Return [X, Y] of the center of cell containing provided text 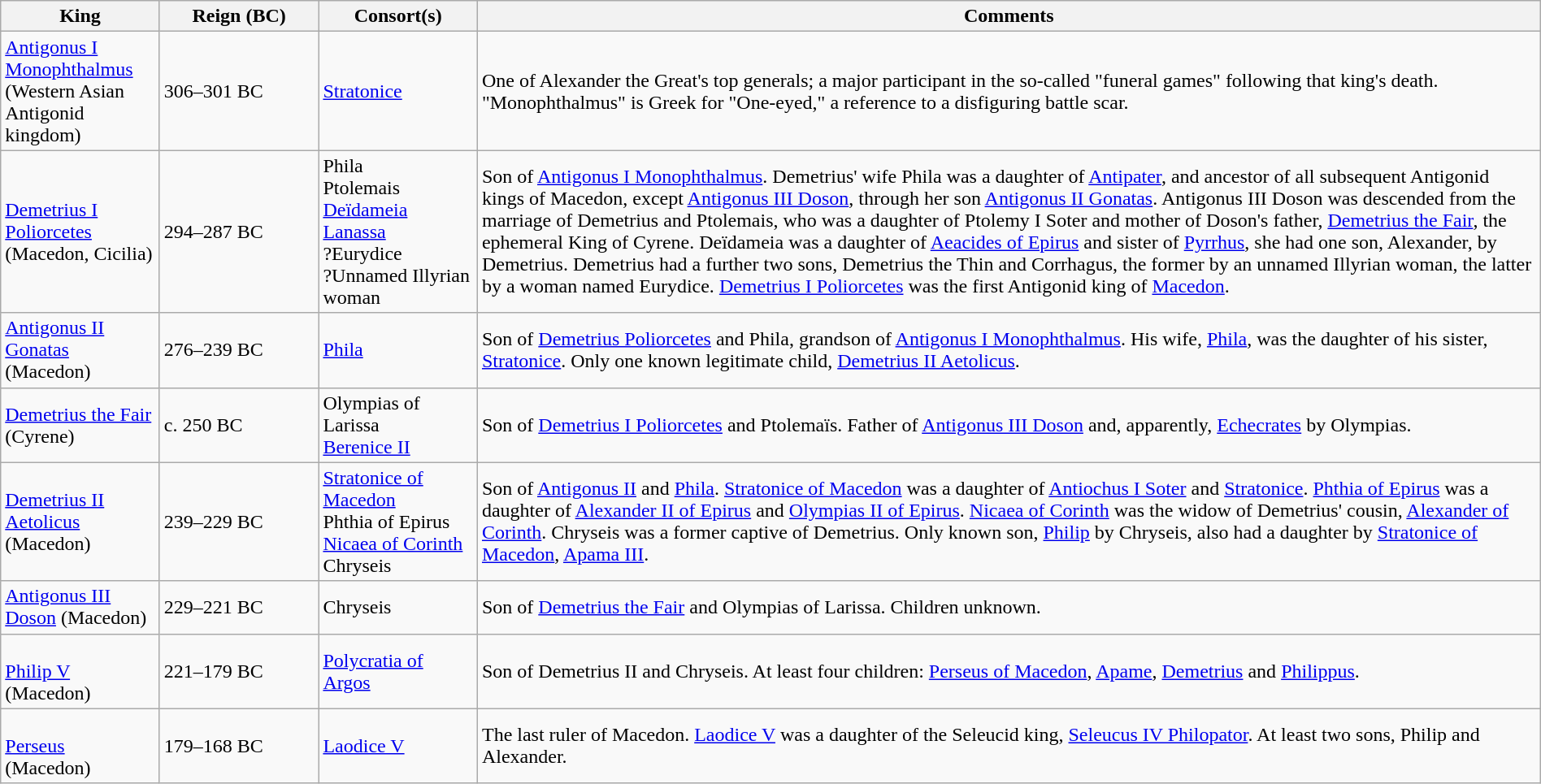
221–179 BC [239, 671]
c. 250 BC [239, 425]
Perseus (Macedon) [80, 746]
Polycratia of Argos [398, 671]
Son of Demetrius II and Chryseis. At least four children: Perseus of Macedon, Apame, Demetrius and Philippus. [1009, 671]
Son of Demetrius I Poliorcetes and Ptolemaïs. Father of Antigonus III Doson and, apparently, Echecrates by Olympias. [1009, 425]
306–301 BC [239, 91]
239–229 BC [239, 522]
Chryseis [398, 608]
Comments [1009, 16]
Reign (BC) [239, 16]
The last ruler of Macedon. Laodice V was a daughter of the Seleucid king, Seleucus IV Philopator. At least two sons, Philip and Alexander. [1009, 746]
276–239 BC [239, 350]
229–221 BC [239, 608]
Stratonice [398, 91]
Demetrius I Poliorcetes (Macedon, Cicilia) [80, 232]
Phila Ptolemais Deïdameia Lanassa ?Eurydice ?Unnamed Illyrian woman [398, 232]
294–287 BC [239, 232]
Phila [398, 350]
Antigonus II Gonatas (Macedon) [80, 350]
179–168 BC [239, 746]
Antigonus III Doson (Macedon) [80, 608]
Consort(s) [398, 16]
Laodice V [398, 746]
Philip V (Macedon) [80, 671]
Antigonus I Monophthalmus (Western Asian Antigonid kingdom) [80, 91]
Demetrius the Fair (Cyrene) [80, 425]
King [80, 16]
Olympias of Larissa Berenice II [398, 425]
Son of Demetrius the Fair and Olympias of Larissa. Children unknown. [1009, 608]
Demetrius II Aetolicus (Macedon) [80, 522]
Stratonice of Macedon Phthia of Epirus Nicaea of Corinth Chryseis [398, 522]
